Locate the cell with the specified text and output its [x, y] center coordinate. 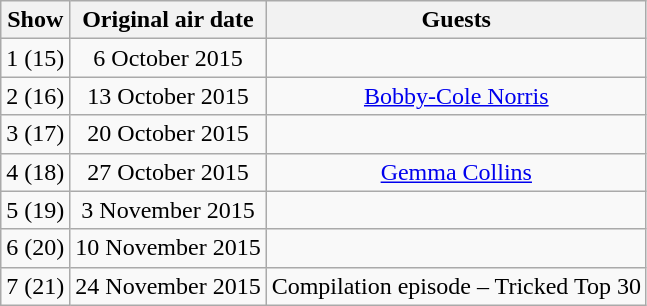
Show [36, 20]
Gemma Collins [456, 172]
3 November 2015 [168, 210]
1 (15) [36, 58]
7 (21) [36, 286]
3 (17) [36, 134]
20 October 2015 [168, 134]
5 (19) [36, 210]
Guests [456, 20]
10 November 2015 [168, 248]
Bobby-Cole Norris [456, 96]
4 (18) [36, 172]
27 October 2015 [168, 172]
24 November 2015 [168, 286]
13 October 2015 [168, 96]
Original air date [168, 20]
Compilation episode – Tricked Top 30 [456, 286]
6 (20) [36, 248]
2 (16) [36, 96]
6 October 2015 [168, 58]
